Pinpoint the cell where the given text exists, returning its (X, Y) midpoint coordinate. 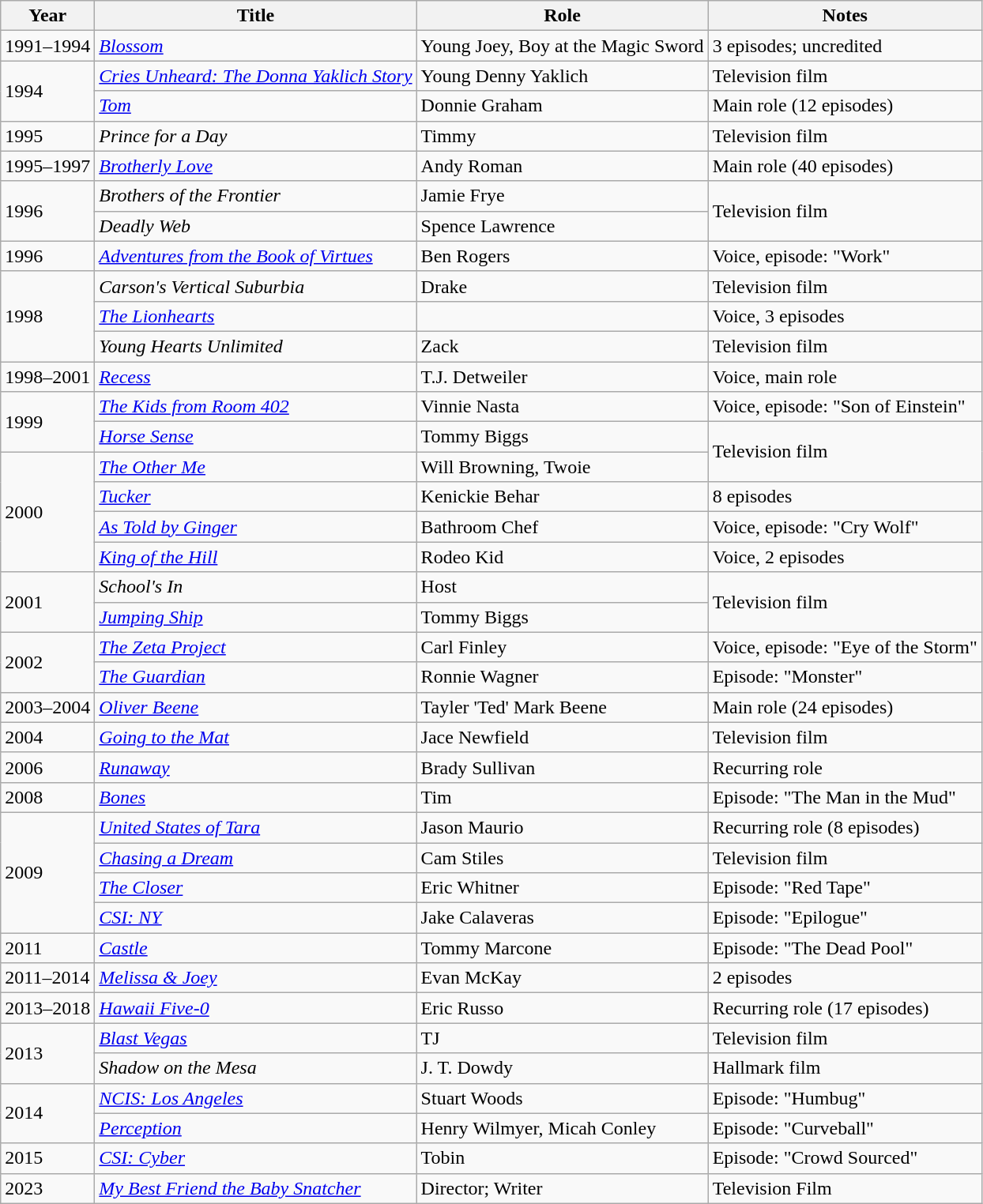
2014 (47, 1113)
2009 (47, 872)
1991–1994 (47, 46)
Oliver Beene (256, 707)
2001 (47, 602)
The Closer (256, 888)
The Kids from Room 402 (256, 407)
2011 (47, 948)
Hallmark film (845, 1068)
Recurring role (845, 767)
CSI: NY (256, 918)
Spence Lawrence (563, 226)
Bathroom Chef (563, 527)
Jake Calaveras (563, 918)
Episode: "Crowd Sourced" (845, 1158)
Brotherly Love (256, 166)
School's In (256, 587)
Voice, episode: "Son of Einstein" (845, 407)
Henry Wilmyer, Micah Conley (563, 1128)
Carson's Vertical Suburbia (256, 286)
Young Joey, Boy at the Magic Sword (563, 46)
Blast Vegas (256, 1038)
Kenickie Behar (563, 497)
2013 (47, 1053)
The Lionhearts (256, 316)
Episode: "The Dead Pool" (845, 948)
Hawaii Five-0 (256, 1008)
Brady Sullivan (563, 767)
2015 (47, 1158)
Evan McKay (563, 978)
Carl Finley (563, 647)
Voice, episode: "Eye of the Storm" (845, 647)
2013–2018 (47, 1008)
Tucker (256, 497)
The Other Me (256, 467)
Recurring role (17 episodes) (845, 1008)
Role (563, 16)
The Zeta Project (256, 647)
2008 (47, 797)
Donnie Graham (563, 106)
Episode: "Monster" (845, 677)
Going to the Mat (256, 737)
Main role (40 episodes) (845, 166)
Chasing a Dream (256, 857)
Ben Rogers (563, 256)
Director; Writer (563, 1188)
Episode: "Curveball" (845, 1128)
Runaway (256, 767)
Rodeo Kid (563, 557)
My Best Friend the Baby Snatcher (256, 1188)
Jace Newfield (563, 737)
Jamie Frye (563, 196)
Castle (256, 948)
Episode: "Epilogue" (845, 918)
2 episodes (845, 978)
Perception (256, 1128)
Zack (563, 346)
Tommy Marcone (563, 948)
Recess (256, 377)
Andy Roman (563, 166)
Main role (24 episodes) (845, 707)
Voice, episode: "Cry Wolf" (845, 527)
Young Denny Yaklich (563, 76)
Timmy (563, 136)
Recurring role (8 episodes) (845, 827)
2002 (47, 662)
Voice, main role (845, 377)
Episode: "Red Tape" (845, 888)
Will Browning, Twoie (563, 467)
Drake (563, 286)
2003–2004 (47, 707)
T.J. Detweiler (563, 377)
2011–2014 (47, 978)
Cries Unheard: The Donna Yaklich Story (256, 76)
Horse Sense (256, 437)
Bones (256, 797)
The Guardian (256, 677)
2023 (47, 1188)
1999 (47, 422)
Deadly Web (256, 226)
NCIS: Los Angeles (256, 1098)
2006 (47, 767)
Voice, 3 episodes (845, 316)
1995 (47, 136)
TJ (563, 1038)
8 episodes (845, 497)
King of the Hill (256, 557)
Adventures from the Book of Virtues (256, 256)
Voice, episode: "Work" (845, 256)
United States of Tara (256, 827)
Title (256, 16)
Year (47, 16)
Jumping Ship (256, 617)
Vinnie Nasta (563, 407)
Eric Russo (563, 1008)
Host (563, 587)
As Told by Ginger (256, 527)
Episode: "The Man in the Mud" (845, 797)
J. T. Dowdy (563, 1068)
2004 (47, 737)
Brothers of the Frontier (256, 196)
Main role (12 episodes) (845, 106)
Cam Stiles (563, 857)
Eric Whitner (563, 888)
Ronnie Wagner (563, 677)
Tom (256, 106)
1998–2001 (47, 377)
Jason Maurio (563, 827)
Tobin (563, 1158)
Shadow on the Mesa (256, 1068)
Stuart Woods (563, 1098)
Episode: "Humbug" (845, 1098)
2000 (47, 512)
CSI: Cyber (256, 1158)
Prince for a Day (256, 136)
Blossom (256, 46)
1994 (47, 91)
3 episodes; uncredited (845, 46)
1998 (47, 316)
Melissa & Joey (256, 978)
Television Film (845, 1188)
Notes (845, 16)
Young Hearts Unlimited (256, 346)
Tayler 'Ted' Mark Beene (563, 707)
Voice, 2 episodes (845, 557)
Tim (563, 797)
1995–1997 (47, 166)
